Pinpoint the cell where the given text exists, returning its (X, Y) midpoint coordinate. 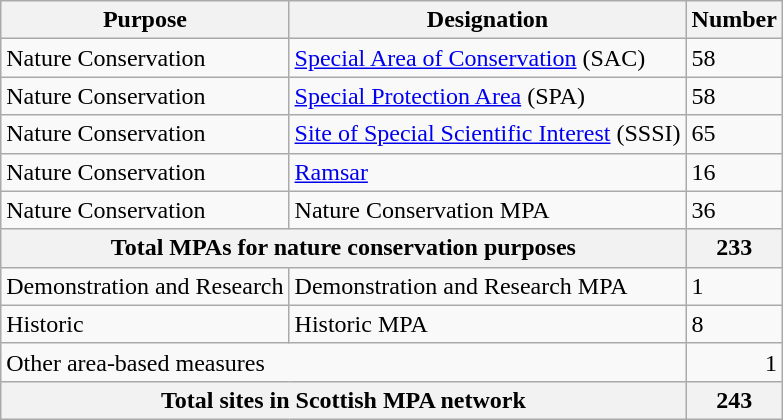
Demonstration and Research (145, 286)
Special Area of Conservation (SAC) (488, 58)
Historic MPA (488, 324)
65 (734, 134)
Historic (145, 324)
Designation (488, 20)
Nature Conservation MPA (488, 210)
Total sites in Scottish MPA network (344, 400)
Other area-based measures (344, 362)
Number (734, 20)
233 (734, 248)
243 (734, 400)
Total MPAs for nature conservation purposes (344, 248)
36 (734, 210)
Demonstration and Research MPA (488, 286)
Site of Special Scientific Interest (SSSI) (488, 134)
8 (734, 324)
Purpose (145, 20)
Special Protection Area (SPA) (488, 96)
16 (734, 172)
Ramsar (488, 172)
